Detect which cell encompasses the target text, then output its (x, y) center coordinate. 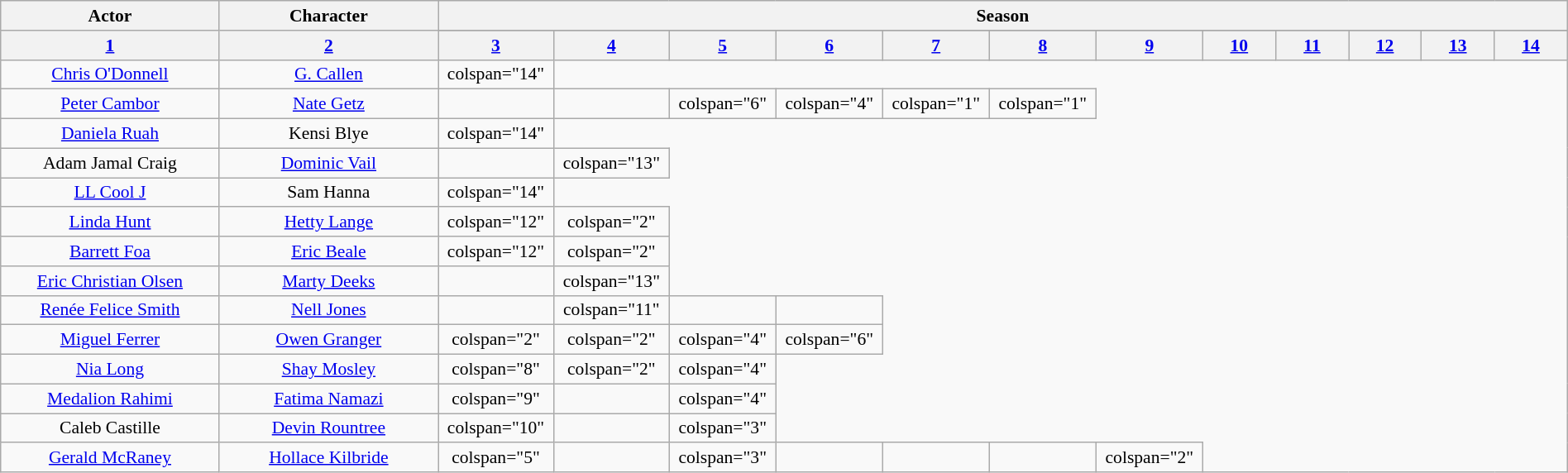
Gerald McRaney (110, 458)
Devin Rountree (328, 428)
12 (1385, 45)
colspan="11" (611, 310)
Season (1003, 16)
Chris O'Donnell (110, 74)
Character (328, 16)
colspan="5" (496, 458)
2 (328, 45)
Barrett Foa (110, 251)
Actor (110, 16)
Marty Deeks (328, 281)
4 (611, 45)
Medalion Rahimi (110, 399)
Hetty Lange (328, 222)
Shay Mosley (328, 370)
Nell Jones (328, 310)
3 (496, 45)
Nate Getz (328, 104)
6 (829, 45)
Fatima Namazi (328, 399)
Renée Felice Smith (110, 310)
Daniela Ruah (110, 134)
13 (1458, 45)
1 (110, 45)
Eric Christian Olsen (110, 281)
11 (1312, 45)
Sam Hanna (328, 193)
Peter Cambor (110, 104)
Caleb Castille (110, 428)
colspan="8" (496, 370)
7 (936, 45)
Nia Long (110, 370)
8 (1042, 45)
Hollace Kilbride (328, 458)
colspan="10" (496, 428)
Miguel Ferrer (110, 340)
colspan="9" (496, 399)
14 (1531, 45)
10 (1239, 45)
Eric Beale (328, 251)
Kensi Blye (328, 134)
Linda Hunt (110, 222)
Owen Granger (328, 340)
LL Cool J (110, 193)
5 (723, 45)
Adam Jamal Craig (110, 163)
9 (1150, 45)
G. Callen (328, 74)
Dominic Vail (328, 163)
